Output the (X, Y) coordinate of the center of the cell containing the given text.  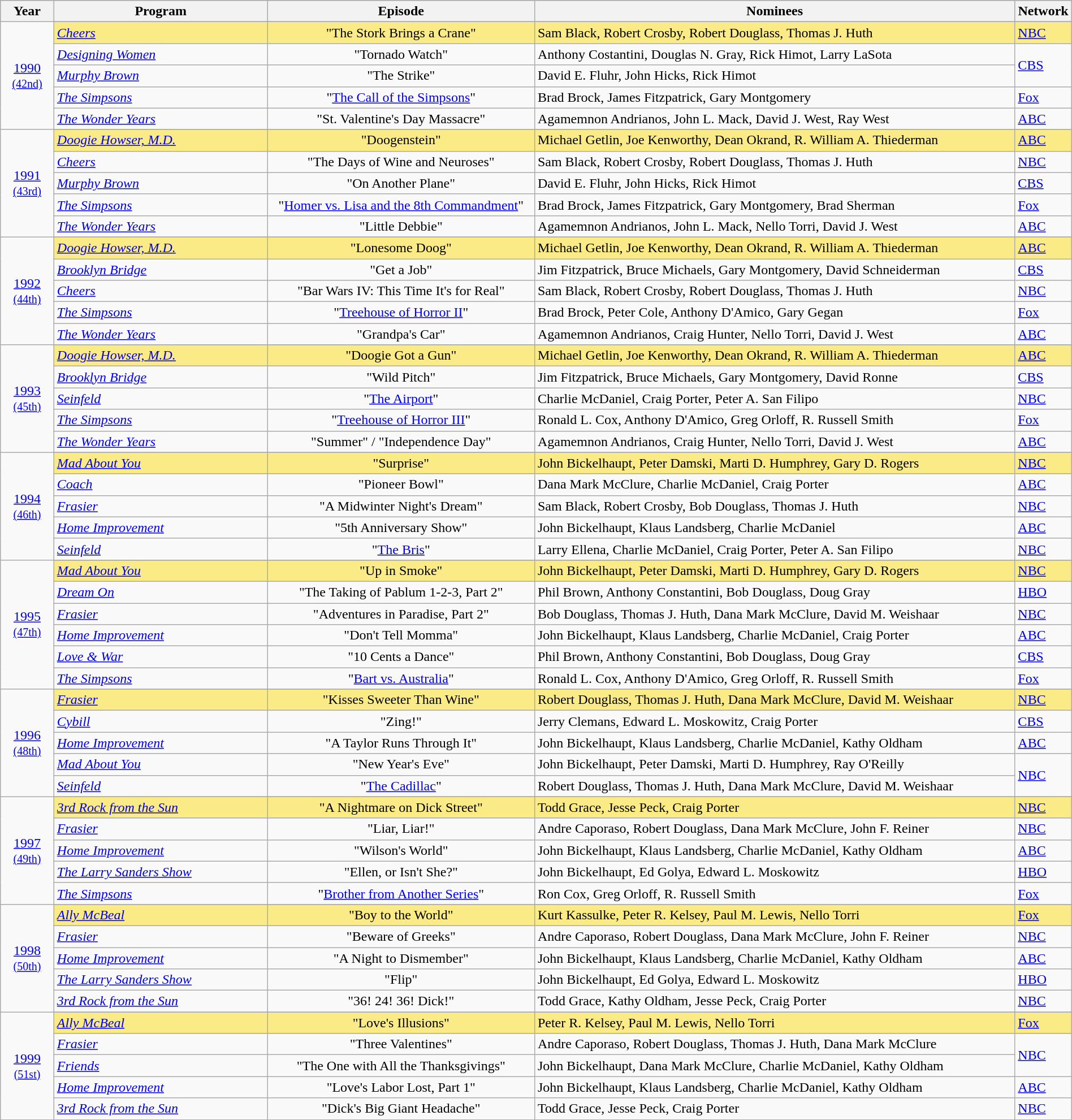
"Three Valentines" (401, 1044)
1997(49th) (27, 850)
Friends (161, 1066)
"Dick's Big Giant Headache" (401, 1109)
"Surprise" (401, 463)
Brad Brock, Peter Cole, Anthony D'Amico, Gary Gegan (775, 313)
1995(47th) (27, 624)
"Love's Illusions" (401, 1023)
"The Airport" (401, 399)
"St. Valentine's Day Massacre" (401, 119)
1999(51st) (27, 1066)
Agamemnon Andrianos, John L. Mack, Nello Torri, David J. West (775, 226)
"Get a Job" (401, 270)
Sam Black, Robert Crosby, Bob Douglass, Thomas J. Huth (775, 506)
"Beware of Greeks" (401, 936)
"Don't Tell Momma" (401, 635)
"The Strike" (401, 76)
Brad Brock, James Fitzpatrick, Gary Montgomery, Brad Sherman (775, 205)
Program (161, 11)
John Bickelhaupt, Klaus Landsberg, Charlie McDaniel, Craig Porter (775, 635)
"A Midwinter Night's Dream" (401, 506)
"Adventures in Paradise, Part 2" (401, 613)
"The One with All the Thanksgivings" (401, 1066)
John Bickelhaupt, Peter Damski, Marti D. Humphrey, Ray O'Reilly (775, 764)
Dream On (161, 592)
Bob Douglass, Thomas J. Huth, Dana Mark McClure, David M. Weishaar (775, 613)
Nominees (775, 11)
"Pioneer Bowl" (401, 485)
"The Call of the Simpsons" (401, 97)
"A Night to Dismember" (401, 958)
Brad Brock, James Fitzpatrick, Gary Montgomery (775, 97)
"Lonesome Doog" (401, 248)
Network (1043, 11)
"The Days of Wine and Neuroses" (401, 162)
"Summer" / "Independence Day" (401, 442)
Love & War (161, 657)
"The Bris" (401, 549)
Agamemnon Andrianos, John L. Mack, David J. West, Ray West (775, 119)
"A Nightmare on Dick Street" (401, 807)
John Bickelhaupt, Klaus Landsberg, Charlie McDaniel (775, 527)
"Boy to the World" (401, 915)
"Flip" (401, 980)
"Homer vs. Lisa and the 8th Commandment" (401, 205)
Cybill (161, 721)
"The Cadillac" (401, 786)
"36! 24! 36! Dick!" (401, 1001)
"Doogenstein" (401, 140)
"A Taylor Runs Through It" (401, 743)
Jerry Clemans, Edward L. Moskowitz, Craig Porter (775, 721)
Peter R. Kelsey, Paul M. Lewis, Nello Torri (775, 1023)
"On Another Plane" (401, 183)
"Love's Labor Lost, Part 1" (401, 1087)
"The Stork Brings a Crane" (401, 33)
Ron Cox, Greg Orloff, R. Russell Smith (775, 893)
"Bar Wars IV: This Time It's for Real" (401, 291)
"Zing!" (401, 721)
John Bickelhaupt, Dana Mark McClure, Charlie McDaniel, Kathy Oldham (775, 1066)
"Brother from Another Series" (401, 893)
"New Year's Eve" (401, 764)
"Kisses Sweeter Than Wine" (401, 700)
Jim Fitzpatrick, Bruce Michaels, Gary Montgomery, David Ronne (775, 377)
Dana Mark McClure, Charlie McDaniel, Craig Porter (775, 485)
Episode (401, 11)
"Treehouse of Horror III" (401, 420)
Jim Fitzpatrick, Bruce Michaels, Gary Montgomery, David Schneiderman (775, 270)
"5th Anniversary Show" (401, 527)
Kurt Kassulke, Peter R. Kelsey, Paul M. Lewis, Nello Torri (775, 915)
"Doogie Got a Gun" (401, 356)
"Little Debbie" (401, 226)
1991(43rd) (27, 183)
1994(46th) (27, 506)
1998(50th) (27, 958)
Todd Grace, Kathy Oldham, Jesse Peck, Craig Porter (775, 1001)
"Bart vs. Australia" (401, 678)
"Treehouse of Horror II" (401, 313)
"Ellen, or Isn't She?" (401, 872)
1990(42nd) (27, 76)
Year (27, 11)
"Grandpa's Car" (401, 334)
1992(44th) (27, 291)
Charlie McDaniel, Craig Porter, Peter A. San Filipo (775, 399)
"The Taking of Pablum 1-2-3, Part 2" (401, 592)
Anthony Costantini, Douglas N. Gray, Rick Himot, Larry LaSota (775, 54)
"Tornado Watch" (401, 54)
"10 Cents a Dance" (401, 657)
1996(48th) (27, 743)
Designing Women (161, 54)
"Wild Pitch" (401, 377)
"Wilson's World" (401, 850)
"Up in Smoke" (401, 570)
"Liar, Liar!" (401, 829)
1993(45th) (27, 399)
Larry Ellena, Charlie McDaniel, Craig Porter, Peter A. San Filipo (775, 549)
Coach (161, 485)
Andre Caporaso, Robert Douglass, Thomas J. Huth, Dana Mark McClure (775, 1044)
